Capture the cell that displays the provided text and extract its (x, y) central coordinate. 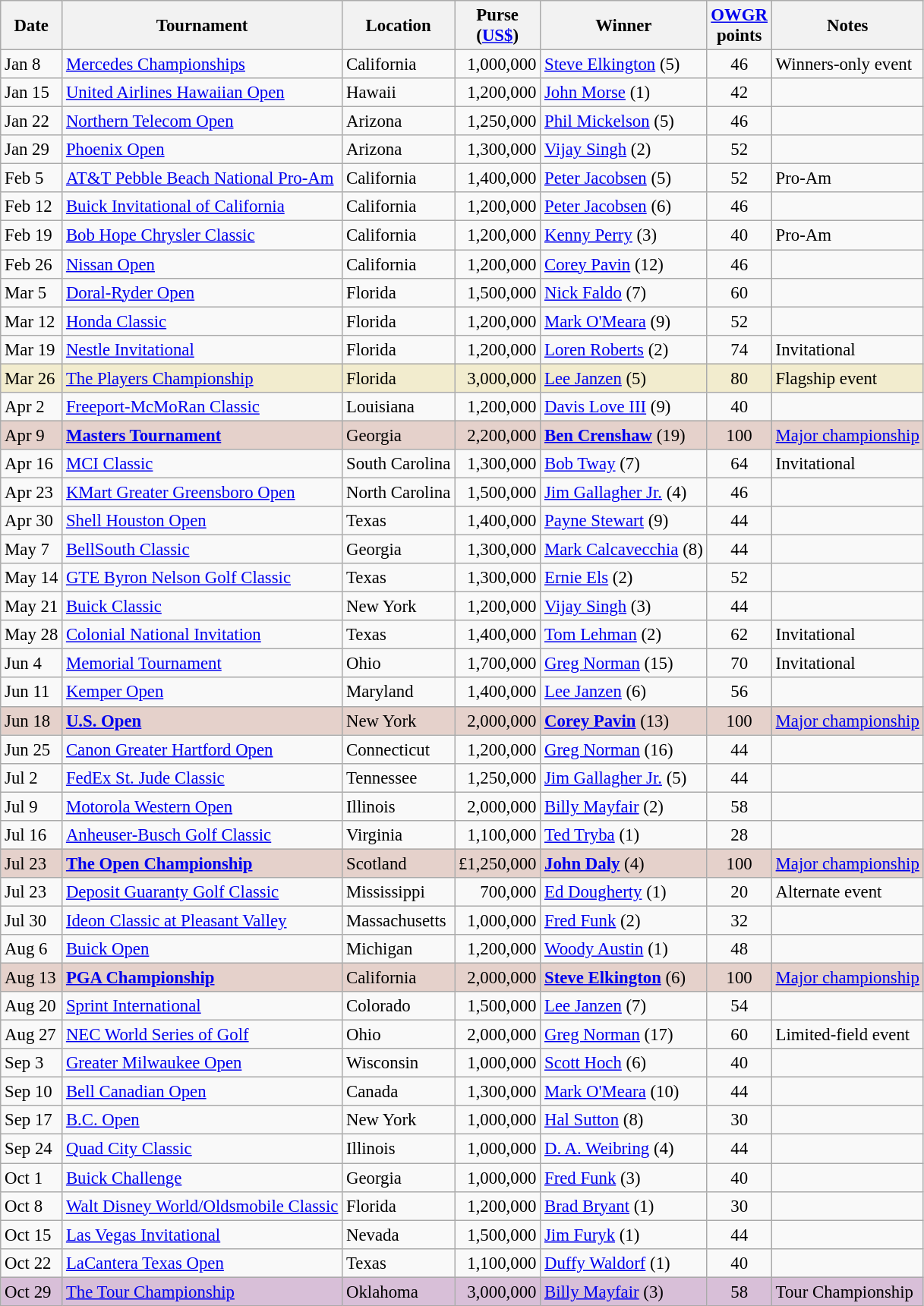
80 (740, 378)
May 14 (32, 578)
May 7 (32, 550)
Bob Tway (7) (624, 464)
Date (32, 26)
Winners-only event (847, 65)
Walt Disney World/Oldsmobile Classic (202, 1206)
Lee Janzen (6) (624, 692)
Bell Canadian Open (202, 1092)
Brad Bryant (1) (624, 1206)
Oct 1 (32, 1178)
May 28 (32, 635)
Alternate event (847, 892)
48 (740, 949)
Notes (847, 26)
D. A. Weibring (4) (624, 1149)
John Morse (1) (624, 93)
42 (740, 93)
Hal Sutton (8) (624, 1120)
Sprint International (202, 1006)
Ted Tryba (1) (624, 835)
KMart Greater Greensboro Open (202, 492)
Buick Challenge (202, 1178)
Jul 30 (32, 920)
NEC World Series of Golf (202, 1035)
Nissan Open (202, 264)
Mar 26 (32, 378)
Vijay Singh (3) (624, 607)
Steve Elkington (5) (624, 65)
Jun 11 (32, 692)
United Airlines Hawaiian Open (202, 93)
Davis Love III (9) (624, 407)
Payne Stewart (9) (624, 521)
FedEx St. Jude Classic (202, 778)
Location (399, 26)
Northern Telecom Open (202, 121)
Michigan (399, 949)
Jun 4 (32, 664)
Freeport-McMoRan Classic (202, 407)
The Tour Championship (202, 1292)
Tournament (202, 26)
Fred Funk (3) (624, 1178)
Peter Jacobsen (5) (624, 178)
Sep 17 (32, 1120)
Sep 24 (32, 1149)
John Daly (4) (624, 863)
Colorado (399, 1006)
Mar 19 (32, 349)
Ed Dougherty (1) (624, 892)
1,700,000 (498, 664)
Apr 16 (32, 464)
Steve Elkington (6) (624, 978)
Feb 5 (32, 178)
Sep 3 (32, 1063)
Kenny Perry (3) (624, 235)
54 (740, 1006)
32 (740, 920)
Limited-field event (847, 1035)
Bob Hope Chrysler Classic (202, 235)
Canon Greater Hartford Open (202, 749)
Aug 13 (32, 978)
Peter Jacobsen (6) (624, 207)
Doral-Ryder Open (202, 292)
Feb 26 (32, 264)
28 (740, 835)
Anheuser-Busch Golf Classic (202, 835)
Jun 18 (32, 721)
70 (740, 664)
MCI Classic (202, 464)
Phoenix Open (202, 150)
Deposit Guaranty Golf Classic (202, 892)
Las Vegas Invitational (202, 1235)
GTE Byron Nelson Golf Classic (202, 578)
Flagship event (847, 378)
£1,250,000 (498, 863)
LaCantera Texas Open (202, 1263)
Mercedes Championships (202, 65)
May 21 (32, 607)
Jan 15 (32, 93)
20 (740, 892)
Wisconsin (399, 1063)
Purse(US$) (498, 26)
Jim Furyk (1) (624, 1235)
PGA Championship (202, 978)
700,000 (498, 892)
Connecticut (399, 749)
Greg Norman (15) (624, 664)
Ideon Classic at Pleasant Valley (202, 920)
Duffy Waldorf (1) (624, 1263)
Apr 23 (32, 492)
Buick Classic (202, 607)
74 (740, 349)
Nevada (399, 1235)
Motorola Western Open (202, 806)
Oct 8 (32, 1206)
Greater Milwaukee Open (202, 1063)
Jul 2 (32, 778)
Oklahoma (399, 1292)
Greg Norman (16) (624, 749)
Mark O'Meara (10) (624, 1092)
Jun 25 (32, 749)
Apr 2 (32, 407)
Jan 29 (32, 150)
Billy Mayfair (2) (624, 806)
2,200,000 (498, 435)
Corey Pavin (13) (624, 721)
North Carolina (399, 492)
Vijay Singh (2) (624, 150)
Jim Gallagher Jr. (5) (624, 778)
Ben Crenshaw (19) (624, 435)
Scotland (399, 863)
AT&T Pebble Beach National Pro-Am (202, 178)
Kemper Open (202, 692)
Buick Open (202, 949)
Winner (624, 26)
Honda Classic (202, 321)
Aug 6 (32, 949)
Apr 30 (32, 521)
Nick Faldo (7) (624, 292)
Tennessee (399, 778)
Lee Janzen (5) (624, 378)
64 (740, 464)
Quad City Classic (202, 1149)
Shell Houston Open (202, 521)
Louisiana (399, 407)
Hawaii (399, 93)
Phil Mickelson (5) (624, 121)
Tour Championship (847, 1292)
Oct 15 (32, 1235)
56 (740, 692)
Jim Gallagher Jr. (4) (624, 492)
Woody Austin (1) (624, 949)
Masters Tournament (202, 435)
Maryland (399, 692)
Corey Pavin (12) (624, 264)
Feb 19 (32, 235)
Colonial National Invitation (202, 635)
Fred Funk (2) (624, 920)
The Open Championship (202, 863)
Mar 5 (32, 292)
OWGRpoints (740, 26)
B.C. Open (202, 1120)
Memorial Tournament (202, 664)
Buick Invitational of California (202, 207)
62 (740, 635)
U.S. Open (202, 721)
Jan 22 (32, 121)
Mississippi (399, 892)
Apr 9 (32, 435)
Tom Lehman (2) (624, 635)
Mark O'Meara (9) (624, 321)
The Players Championship (202, 378)
Oct 29 (32, 1292)
Greg Norman (17) (624, 1035)
Massachusetts (399, 920)
Mar 12 (32, 321)
Jul 16 (32, 835)
Nestle Invitational (202, 349)
South Carolina (399, 464)
Sep 10 (32, 1092)
Mark Calcavecchia (8) (624, 550)
Aug 20 (32, 1006)
Canada (399, 1092)
BellSouth Classic (202, 550)
Ernie Els (2) (624, 578)
Scott Hoch (6) (624, 1063)
Oct 22 (32, 1263)
Billy Mayfair (3) (624, 1292)
Lee Janzen (7) (624, 1006)
Feb 12 (32, 207)
Aug 27 (32, 1035)
Loren Roberts (2) (624, 349)
Jan 8 (32, 65)
Jul 9 (32, 806)
Virginia (399, 835)
